Return [x, y] of the center of cell containing provided text 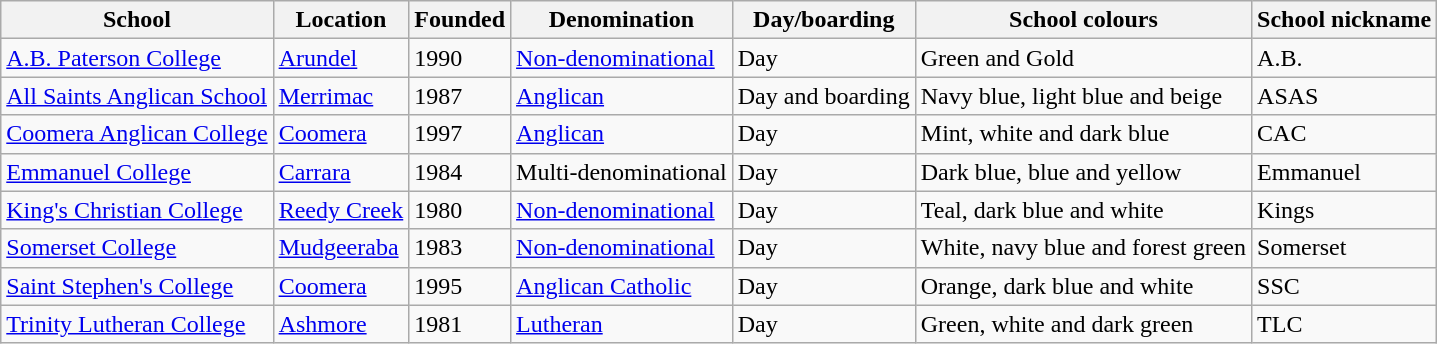
Orange, dark blue and white [1083, 286]
Saint Stephen's College [137, 286]
Founded [460, 20]
1983 [460, 248]
1997 [460, 134]
1987 [460, 96]
Teal, dark blue and white [1083, 210]
Emmanuel [1344, 172]
Dark blue, blue and yellow [1083, 172]
King's Christian College [137, 210]
Somerset [1344, 248]
Anglican Catholic [622, 286]
Day and boarding [824, 96]
SSC [1344, 286]
Ashmore [341, 324]
Denomination [622, 20]
Somerset College [137, 248]
TLC [1344, 324]
Coomera Anglican College [137, 134]
ASAS [1344, 96]
Mudgeeraba [341, 248]
Green, white and dark green [1083, 324]
1984 [460, 172]
Trinity Lutheran College [137, 324]
Reedy Creek [341, 210]
Lutheran [622, 324]
A.B. Paterson College [137, 58]
Carrara [341, 172]
1981 [460, 324]
All Saints Anglican School [137, 96]
CAC [1344, 134]
Day/boarding [824, 20]
School nickname [1344, 20]
Green and Gold [1083, 58]
School colours [1083, 20]
Navy blue, light blue and beige [1083, 96]
1980 [460, 210]
Kings [1344, 210]
Multi-denominational [622, 172]
White, navy blue and forest green [1083, 248]
1995 [460, 286]
Mint, white and dark blue [1083, 134]
Arundel [341, 58]
Location [341, 20]
Emmanuel College [137, 172]
Merrimac [341, 96]
A.B. [1344, 58]
1990 [460, 58]
School [137, 20]
